Pinpoint the cell where the given text exists, returning its (x, y) midpoint coordinate. 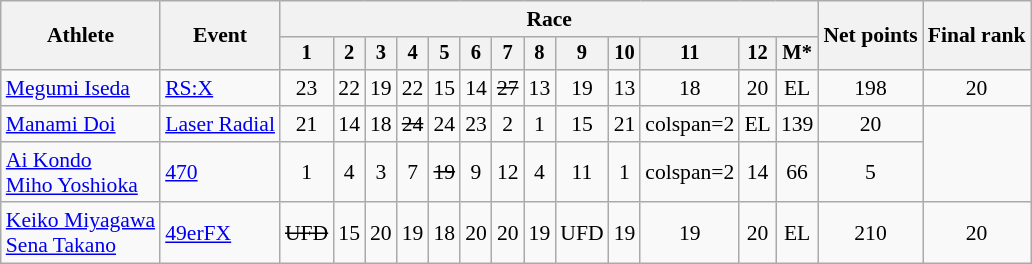
210 (870, 234)
6 (476, 54)
Event (220, 36)
Race (549, 19)
470 (220, 172)
Net points (870, 36)
Laser Radial (220, 124)
Manami Doi (80, 124)
198 (870, 88)
27 (508, 88)
10 (625, 54)
49erFX (220, 234)
RS:X (220, 88)
Keiko MiyagawaSena Takano (80, 234)
Megumi Iseda (80, 88)
Ai KondoMiho Yoshioka (80, 172)
Athlete (80, 36)
Final rank (977, 36)
66 (798, 172)
139 (798, 124)
8 (540, 54)
M* (798, 54)
